Pinpoint the cell where the given text exists, returning its [X, Y] midpoint coordinate. 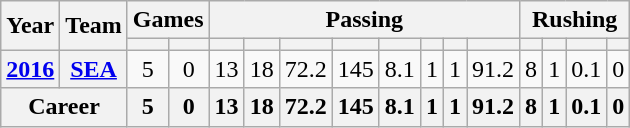
Team [94, 26]
Career [64, 107]
Games [168, 20]
Passing [364, 20]
2016 [30, 69]
Rushing [575, 20]
SEA [94, 69]
Year [30, 26]
